Locate the cell with the specified text and output its [X, Y] center coordinate. 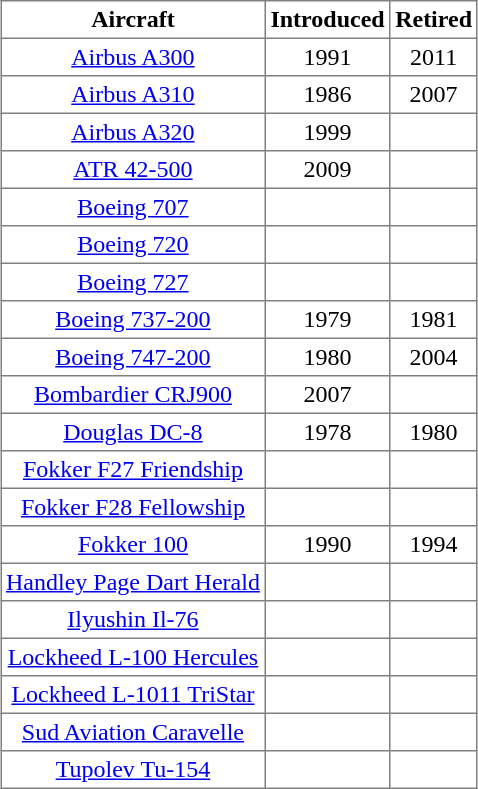
Sud Aviation Caravelle [133, 732]
Fokker 100 [133, 545]
Lockheed L-1011 TriStar [133, 695]
Fokker F27 Friendship [133, 470]
ATR 42-500 [133, 170]
1991 [328, 57]
Introduced [328, 20]
1994 [434, 545]
1979 [328, 320]
Handley Page Dart Herald [133, 582]
Retired [434, 20]
Boeing 737-200 [133, 320]
1978 [328, 432]
Boeing 747-200 [133, 357]
Boeing 707 [133, 207]
2004 [434, 357]
1981 [434, 320]
Douglas DC-8 [133, 432]
Airbus A320 [133, 132]
2009 [328, 170]
Ilyushin Il-76 [133, 620]
1999 [328, 132]
Aircraft [133, 20]
Lockheed L-100 Hercules [133, 657]
2011 [434, 57]
Airbus A310 [133, 95]
Tupolev Tu-154 [133, 770]
Airbus A300 [133, 57]
1986 [328, 95]
Boeing 727 [133, 282]
1990 [328, 545]
Bombardier CRJ900 [133, 395]
Fokker F28 Fellowship [133, 507]
Boeing 720 [133, 245]
